Locate the cell with the specified text and output its [X, Y] center coordinate. 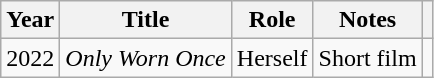
Role [272, 20]
Herself [272, 58]
2022 [30, 58]
Year [30, 20]
Only Worn Once [146, 58]
Title [146, 20]
Notes [368, 20]
Short film [368, 58]
